Output the [x, y] coordinate of the center of the cell containing the given text.  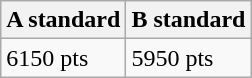
6150 pts [64, 58]
A standard [64, 20]
5950 pts [188, 58]
B standard [188, 20]
